Return the (x, y) coordinate for the center point of the cell that contains the specified text.  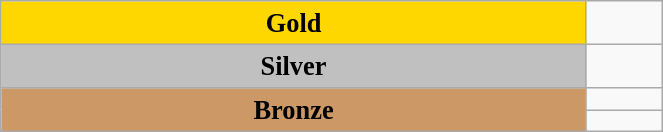
Gold (294, 22)
Silver (294, 66)
Bronze (294, 109)
